Pinpoint the cell where the given text exists, returning its (X, Y) midpoint coordinate. 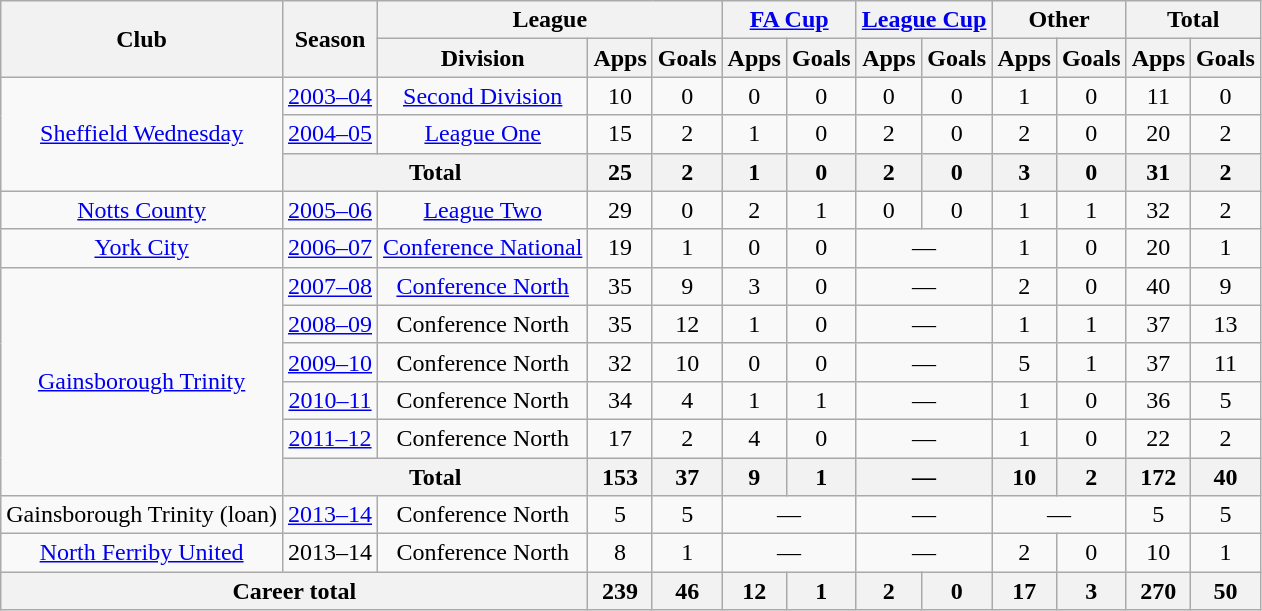
FA Cup (789, 20)
2009–10 (330, 362)
Season (330, 39)
Other (1059, 20)
2007–08 (330, 286)
League Cup (924, 20)
239 (620, 591)
2005–06 (330, 210)
2006–07 (330, 248)
270 (1158, 591)
Second Division (483, 96)
50 (1226, 591)
2010–11 (330, 400)
31 (1158, 172)
2004–05 (330, 134)
North Ferriby United (142, 553)
153 (620, 477)
22 (1158, 438)
York City (142, 248)
Club (142, 39)
Division (483, 58)
2003–04 (330, 96)
46 (687, 591)
29 (620, 210)
Notts County (142, 210)
League Two (483, 210)
8 (620, 553)
Career total (294, 591)
19 (620, 248)
2011–12 (330, 438)
Gainsborough Trinity (loan) (142, 515)
League One (483, 134)
2008–09 (330, 324)
172 (1158, 477)
Conference National (483, 248)
25 (620, 172)
Sheffield Wednesday (142, 134)
36 (1158, 400)
Gainsborough Trinity (142, 381)
13 (1226, 324)
34 (620, 400)
League (550, 20)
15 (620, 134)
